Locate the cell with the specified text and output its (x, y) center coordinate. 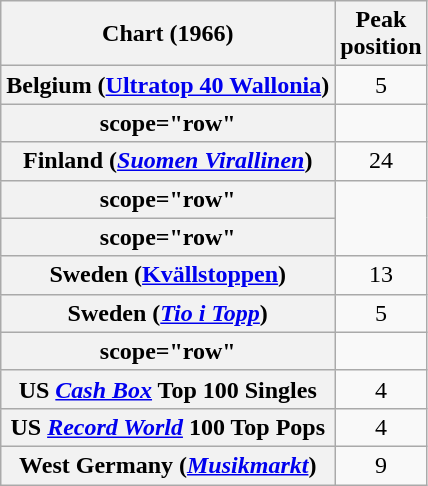
West Germany (Musikmarkt) (168, 465)
Belgium (Ultratop 40 Wallonia) (168, 85)
24 (381, 161)
Peakposition (381, 34)
Chart (1966) (168, 34)
9 (381, 465)
US Record World 100 Top Pops (168, 427)
Finland (Suomen Virallinen) (168, 161)
US Cash Box Top 100 Singles (168, 389)
Sweden (Tio i Topp) (168, 313)
13 (381, 275)
Sweden (Kvällstoppen) (168, 275)
